Pinpoint the cell where the given text exists, returning its [x, y] midpoint coordinate. 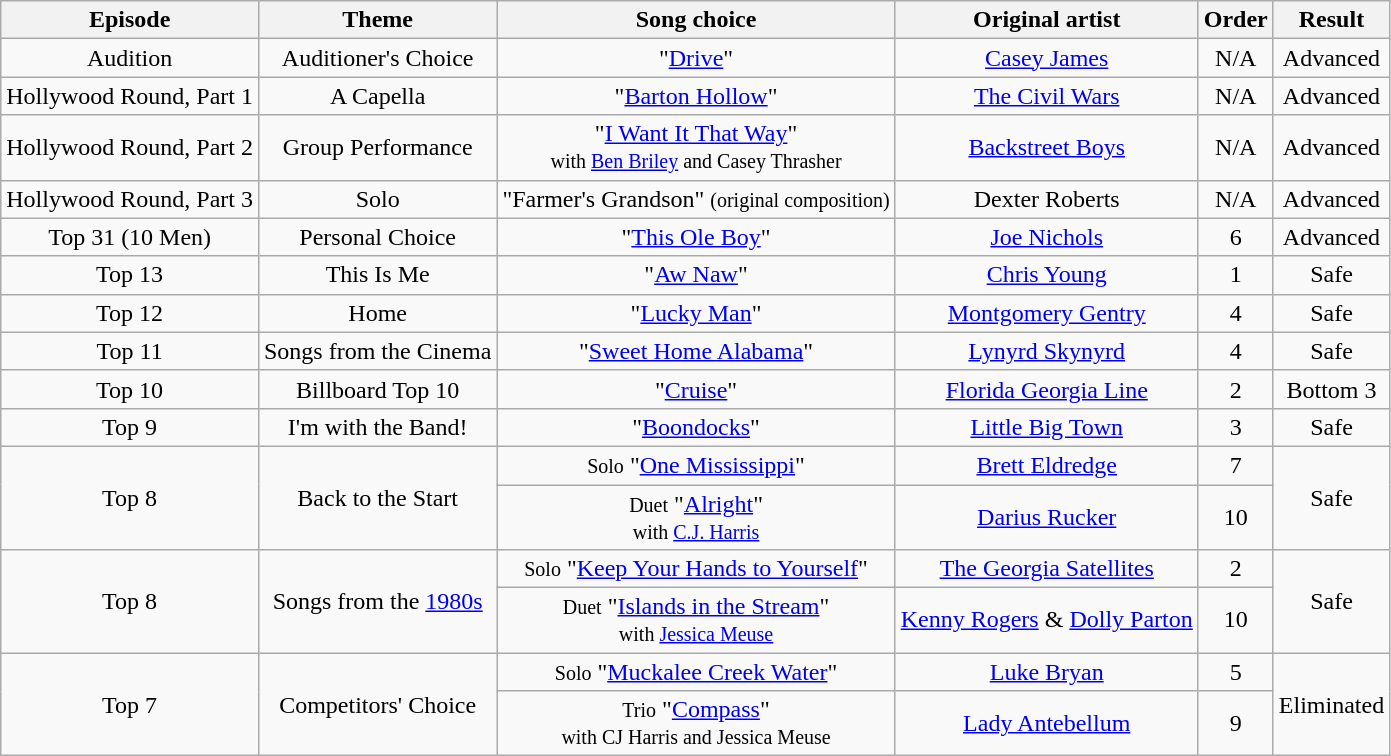
Top 12 [130, 313]
Top 11 [130, 351]
Audition [130, 58]
Dexter Roberts [1046, 199]
Little Big Town [1046, 427]
Competitors' Choice [377, 704]
Brett Eldredge [1046, 465]
9 [1236, 724]
Top 9 [130, 427]
Solo "One Mississippi" [696, 465]
Top 13 [130, 275]
Luke Bryan [1046, 672]
Solo "Keep Your Hands to Yourself" [696, 569]
Episode [130, 20]
Result [1331, 20]
Top 31 (10 Men) [130, 237]
Joe Nichols [1046, 237]
Back to the Start [377, 498]
Songs from the 1980s [377, 602]
Billboard Top 10 [377, 389]
Hollywood Round, Part 1 [130, 96]
Duet "Alright" with C.J. Harris [696, 516]
Top 10 [130, 389]
"Drive" [696, 58]
Top 7 [130, 704]
Personal Choice [377, 237]
"Boondocks" [696, 427]
"Sweet Home Alabama" [696, 351]
Montgomery Gentry [1046, 313]
"This Ole Boy" [696, 237]
Bottom 3 [1331, 389]
"Lucky Man" [696, 313]
Home [377, 313]
Group Performance [377, 148]
3 [1236, 427]
Eliminated [1331, 704]
Original artist [1046, 20]
"I Want It That Way"with Ben Briley and Casey Thrasher [696, 148]
Order [1236, 20]
"Aw Naw" [696, 275]
Hollywood Round, Part 3 [130, 199]
I'm with the Band! [377, 427]
Darius Rucker [1046, 516]
Auditioner's Choice [377, 58]
Theme [377, 20]
6 [1236, 237]
Duet "Islands in the Stream" with Jessica Meuse [696, 620]
Chris Young [1046, 275]
Lynyrd Skynyrd [1046, 351]
Songs from the Cinema [377, 351]
A Capella [377, 96]
Trio "Compass" with CJ Harris and Jessica Meuse [696, 724]
"Barton Hollow" [696, 96]
5 [1236, 672]
"Cruise" [696, 389]
Casey James [1046, 58]
The Civil Wars [1046, 96]
Florida Georgia Line [1046, 389]
Kenny Rogers & Dolly Parton [1046, 620]
Solo "Muckalee Creek Water" [696, 672]
1 [1236, 275]
Hollywood Round, Part 2 [130, 148]
Backstreet Boys [1046, 148]
Solo [377, 199]
This Is Me [377, 275]
Lady Antebellum [1046, 724]
The Georgia Satellites [1046, 569]
Song choice [696, 20]
"Farmer's Grandson" (original composition) [696, 199]
7 [1236, 465]
